Output the [x, y] coordinate of the center of the cell containing the given text.  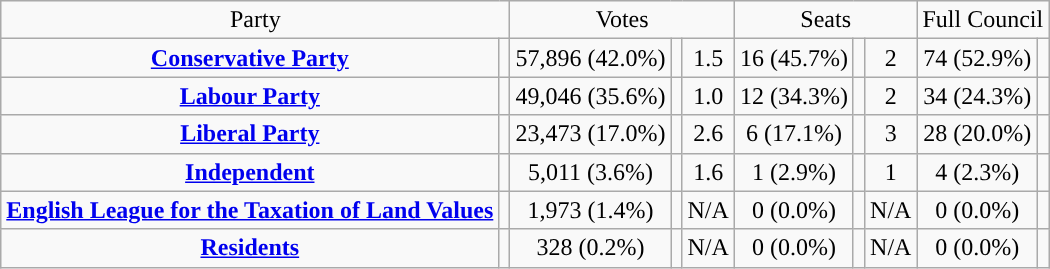
1.5 [708, 58]
57,896 (42.0%) [590, 58]
Liberal Party [250, 134]
3 [891, 134]
Full Council [983, 20]
74 (52.9%) [978, 58]
Seats [826, 20]
4 (2.3%) [978, 172]
28 (20.0%) [978, 134]
16 (45.7%) [794, 58]
1.0 [708, 96]
5,011 (3.6%) [590, 172]
Conservative Party [250, 58]
2.6 [708, 134]
Party [256, 20]
Independent [250, 172]
1 (2.9%) [794, 172]
1,973 (1.4%) [590, 210]
23,473 (17.0%) [590, 134]
34 (24.3%) [978, 96]
Residents [250, 248]
328 (0.2%) [590, 248]
49,046 (35.6%) [590, 96]
Labour Party [250, 96]
1 [891, 172]
12 (34.3%) [794, 96]
1.6 [708, 172]
6 (17.1%) [794, 134]
Votes [622, 20]
English League for the Taxation of Land Values [250, 210]
